Extract the [X, Y] coordinate from the center of the cell holding the provided text.  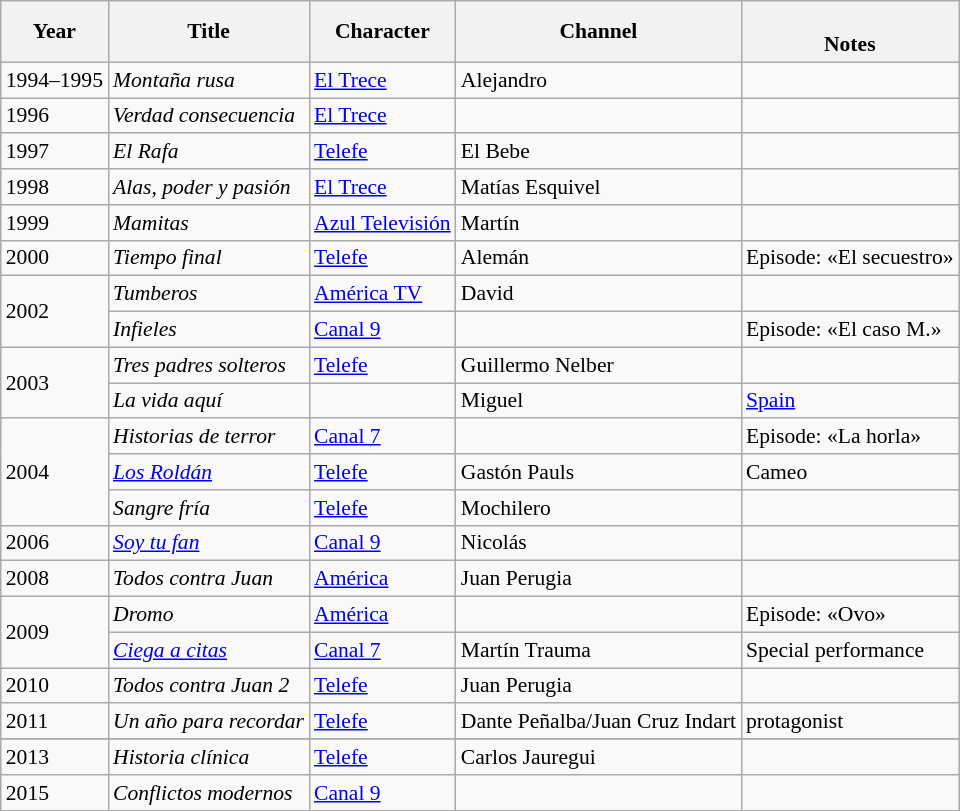
Tiempo final [208, 258]
2015 [54, 793]
Un año para recordar [208, 722]
2008 [54, 579]
Conflictos modernos [208, 793]
Alas, poder y pasión [208, 187]
Spain [850, 401]
Year [54, 32]
Martín [598, 223]
2006 [54, 543]
1998 [54, 187]
Tumberos [208, 294]
Episode: «El secuestro» [850, 258]
Los Roldán [208, 472]
Sangre fría [208, 508]
1994–1995 [54, 80]
Historia clínica [208, 757]
2010 [54, 686]
Matías Esquivel [598, 187]
protagonist [850, 722]
Mochilero [598, 508]
2002 [54, 312]
2004 [54, 472]
Infieles [208, 330]
Cameo [850, 472]
Carlos Jauregui [598, 757]
Notes [850, 32]
2013 [54, 757]
Episode: «Ovo» [850, 615]
Episode: «La horla» [850, 437]
La vida aquí [208, 401]
Title [208, 32]
1996 [54, 116]
Azul Televisión [382, 223]
Montaña rusa [208, 80]
Tres padres solteros [208, 365]
América TV [382, 294]
Channel [598, 32]
Dante Peñalba/Juan Cruz Indart [598, 722]
1999 [54, 223]
Miguel [598, 401]
El Rafa [208, 152]
Martín Trauma [598, 650]
Character [382, 32]
2011 [54, 722]
El Bebe [598, 152]
2009 [54, 632]
2000 [54, 258]
Nicolás [598, 543]
Guillermo Nelber [598, 365]
Mamitas [208, 223]
Alemán [598, 258]
Soy tu fan [208, 543]
Historias de terror [208, 437]
Alejandro [598, 80]
David [598, 294]
Special performance [850, 650]
Todos contra Juan [208, 579]
Episode: «El caso M.» [850, 330]
2003 [54, 382]
Ciega a citas [208, 650]
Gastón Pauls [598, 472]
Verdad consecuencia [208, 116]
Todos contra Juan 2 [208, 686]
1997 [54, 152]
Dromo [208, 615]
